For the text-containing cell, return its midpoint in (x, y) coordinate format. 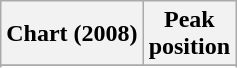
Peakposition (189, 34)
Chart (2008) (72, 34)
